Extract the [x, y] coordinate from the center of the cell holding the provided text.  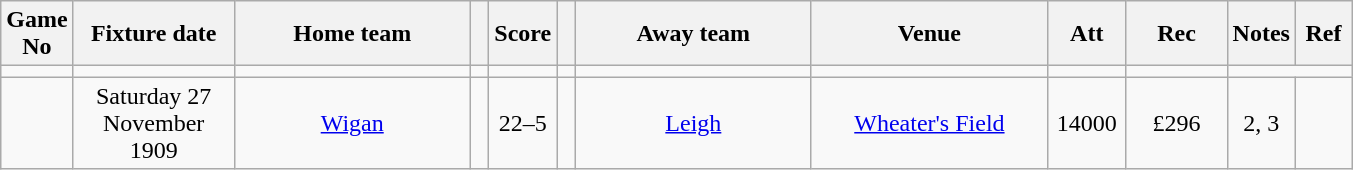
Away team [693, 34]
Game No [37, 34]
14000 [1086, 123]
Score [523, 34]
Rec [1176, 34]
Notes [1261, 34]
Venue [929, 34]
Wheater's Field [929, 123]
Home team [352, 34]
Wigan [352, 123]
2, 3 [1261, 123]
Leigh [693, 123]
Ref [1323, 34]
Saturday 27 November 1909 [154, 123]
Att [1086, 34]
£296 [1176, 123]
Fixture date [154, 34]
22–5 [523, 123]
